Output the (X, Y) coordinate of the center of the cell containing the given text.  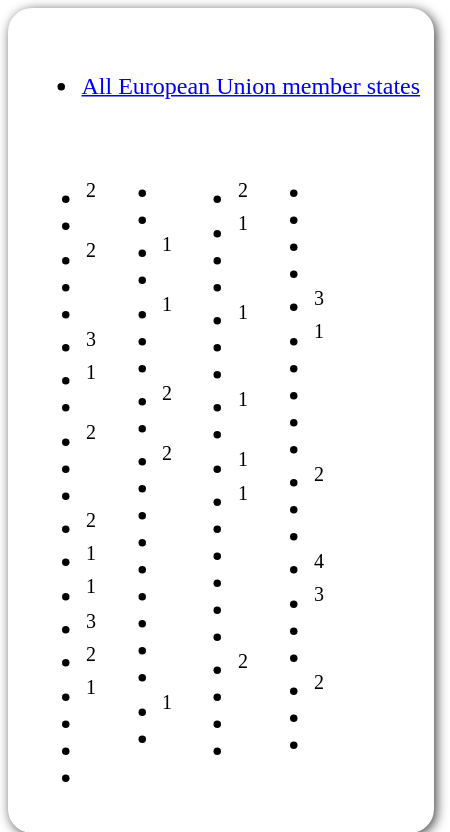
All European Union member states 22312211321 11221 2111112 312432 (221, 420)
11221 (138, 470)
22312211321 (60, 470)
312432 (290, 470)
2111112 (214, 470)
